From the cell containing the given text, extract its center point as (x, y) coordinate. 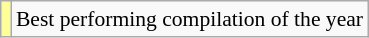
Best performing compilation of the year (190, 19)
